Locate the cell with the specified text and output its (X, Y) center coordinate. 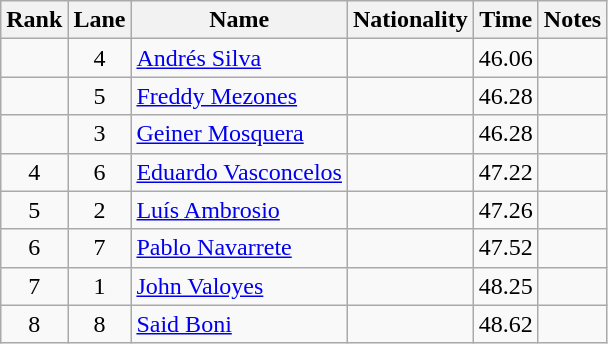
Andrés Silva (240, 58)
47.52 (506, 248)
Pablo Navarrete (240, 248)
Name (240, 20)
Notes (572, 20)
3 (100, 134)
48.62 (506, 324)
47.22 (506, 172)
1 (100, 286)
Rank (34, 20)
Geiner Mosquera (240, 134)
47.26 (506, 210)
Said Boni (240, 324)
2 (100, 210)
Freddy Mezones (240, 96)
Time (506, 20)
46.06 (506, 58)
Eduardo Vasconcelos (240, 172)
Nationality (410, 20)
48.25 (506, 286)
Lane (100, 20)
John Valoyes (240, 286)
Luís Ambrosio (240, 210)
